From the cell containing the given text, extract its center point as (x, y) coordinate. 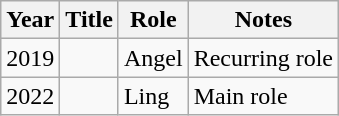
Recurring role (263, 58)
Notes (263, 20)
Ling (153, 96)
Title (90, 20)
2022 (30, 96)
Year (30, 20)
Main role (263, 96)
Angel (153, 58)
2019 (30, 58)
Role (153, 20)
